Capture the cell that displays the provided text and extract its [X, Y] central coordinate. 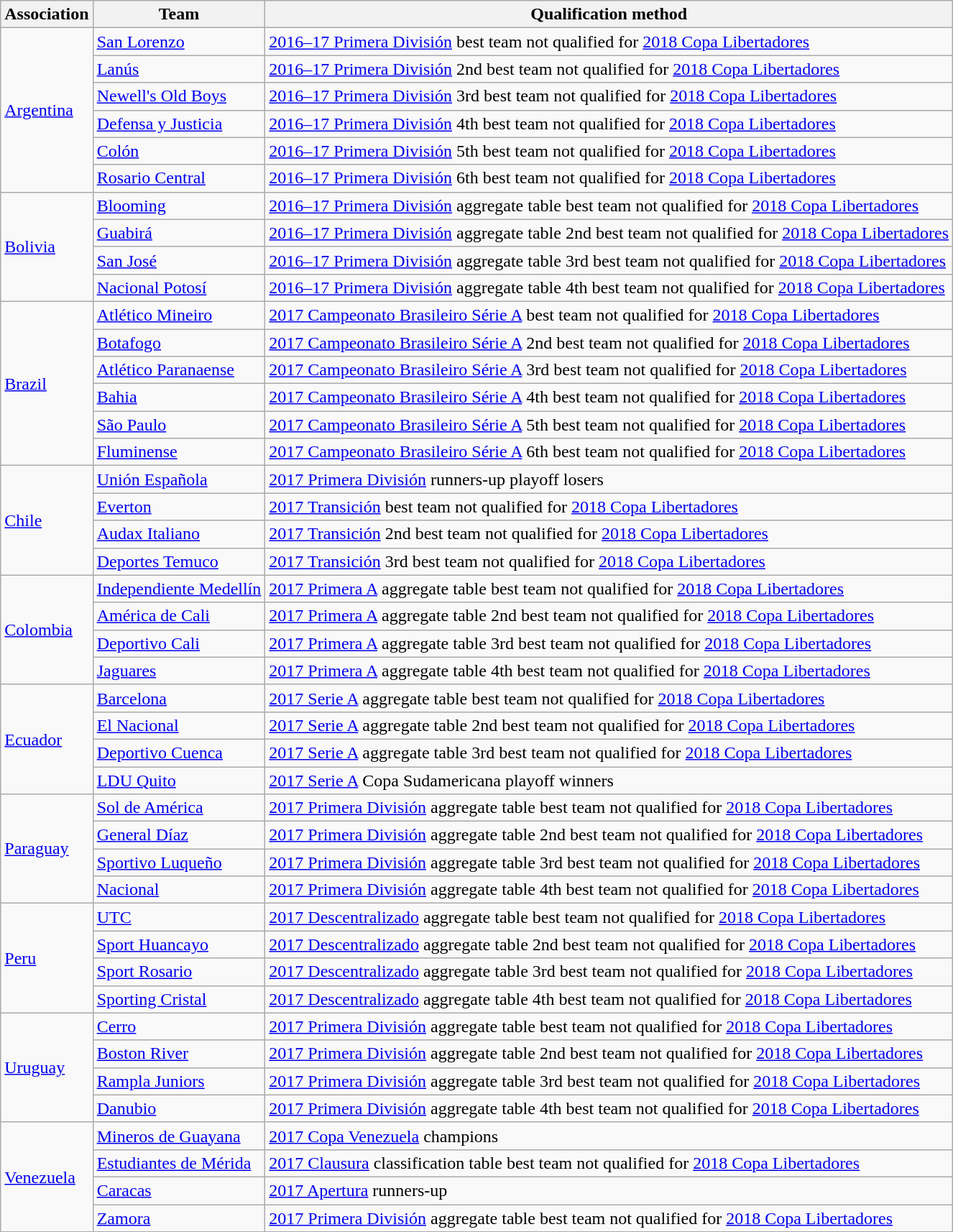
Sport Rosario [179, 972]
Boston River [179, 1054]
Chile [47, 520]
Uruguay [47, 1067]
Nacional [179, 890]
Qualification method [609, 14]
Team [179, 14]
2017 Campeonato Brasileiro Série A 6th best team not qualified for 2018 Copa Libertadores [609, 452]
Rampla Juniors [179, 1081]
Caracas [179, 1190]
Audax Italiano [179, 534]
2017 Campeonato Brasileiro Série A best team not qualified for 2018 Copa Libertadores [609, 315]
2017 Primera A aggregate table 4th best team not qualified for 2018 Copa Libertadores [609, 671]
2017 Campeonato Brasileiro Série A 5th best team not qualified for 2018 Copa Libertadores [609, 425]
Guabirá [179, 233]
2017 Serie A Copa Sudamericana playoff winners [609, 780]
Jaguares [179, 671]
2016–17 Primera División aggregate table 2nd best team not qualified for 2018 Copa Libertadores [609, 233]
Sol de América [179, 808]
2017 Copa Venezuela champions [609, 1136]
LDU Quito [179, 780]
Atlético Paranaense [179, 370]
Lanús [179, 69]
2017 Descentralizado aggregate table best team not qualified for 2018 Copa Libertadores [609, 917]
Bahia [179, 397]
Sport Huancayo [179, 944]
Bolivia [47, 247]
Cerro [179, 1026]
2017 Descentralizado aggregate table 3rd best team not qualified for 2018 Copa Libertadores [609, 972]
Association [47, 14]
Estudiantes de Mérida [179, 1163]
2017 Campeonato Brasileiro Série A 3rd best team not qualified for 2018 Copa Libertadores [609, 370]
Atlético Mineiro [179, 315]
2016–17 Primera División aggregate table best team not qualified for 2018 Copa Libertadores [609, 206]
Venezuela [47, 1177]
2017 Descentralizado aggregate table 4th best team not qualified for 2018 Copa Libertadores [609, 999]
2016–17 Primera División 2nd best team not qualified for 2018 Copa Libertadores [609, 69]
2017 Primera A aggregate table 3rd best team not qualified for 2018 Copa Libertadores [609, 643]
2016–17 Primera División 6th best team not qualified for 2018 Copa Libertadores [609, 178]
Deportivo Cali [179, 643]
Everton [179, 507]
2017 Clausura classification table best team not qualified for 2018 Copa Libertadores [609, 1163]
Deportes Temuco [179, 561]
2017 Descentralizado aggregate table 2nd best team not qualified for 2018 Copa Libertadores [609, 944]
2017 Primera División runners-up playoff losers [609, 479]
2017 Primera A aggregate table best team not qualified for 2018 Copa Libertadores [609, 589]
Sporting Cristal [179, 999]
Rosario Central [179, 178]
Peru [47, 958]
2017 Primera A aggregate table 2nd best team not qualified for 2018 Copa Libertadores [609, 616]
2017 Campeonato Brasileiro Série A 4th best team not qualified for 2018 Copa Libertadores [609, 397]
San José [179, 260]
Barcelona [179, 698]
Argentina [47, 110]
Paraguay [47, 849]
Deportivo Cuenca [179, 753]
Newell's Old Boys [179, 96]
2016–17 Primera División 3rd best team not qualified for 2018 Copa Libertadores [609, 96]
2016–17 Primera División 5th best team not qualified for 2018 Copa Libertadores [609, 151]
San Lorenzo [179, 42]
UTC [179, 917]
Danubio [179, 1108]
El Nacional [179, 725]
Fluminense [179, 452]
Mineros de Guayana [179, 1136]
2016–17 Primera División aggregate table 3rd best team not qualified for 2018 Copa Libertadores [609, 260]
2017 Campeonato Brasileiro Série A 2nd best team not qualified for 2018 Copa Libertadores [609, 343]
2016–17 Primera División best team not qualified for 2018 Copa Libertadores [609, 42]
2016–17 Primera División aggregate table 4th best team not qualified for 2018 Copa Libertadores [609, 288]
Nacional Potosí [179, 288]
2017 Apertura runners-up [609, 1190]
Zamora [179, 1218]
2017 Transición best team not qualified for 2018 Copa Libertadores [609, 507]
Sportivo Luqueño [179, 863]
Brazil [47, 383]
Colón [179, 151]
Botafogo [179, 343]
América de Cali [179, 616]
Blooming [179, 206]
2017 Serie A aggregate table best team not qualified for 2018 Copa Libertadores [609, 698]
São Paulo [179, 425]
Unión Española [179, 479]
2017 Serie A aggregate table 3rd best team not qualified for 2018 Copa Libertadores [609, 753]
2017 Transición 3rd best team not qualified for 2018 Copa Libertadores [609, 561]
2017 Transición 2nd best team not qualified for 2018 Copa Libertadores [609, 534]
Independiente Medellín [179, 589]
Ecuador [47, 739]
Colombia [47, 630]
2016–17 Primera División 4th best team not qualified for 2018 Copa Libertadores [609, 124]
2017 Serie A aggregate table 2nd best team not qualified for 2018 Copa Libertadores [609, 725]
Defensa y Justicia [179, 124]
General Díaz [179, 835]
